Determine the (X, Y) coordinate at the center of the cell enclosing the given text.  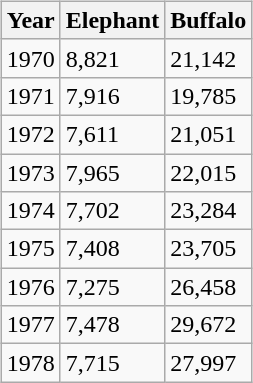
23,284 (208, 211)
1978 (30, 363)
7,702 (112, 211)
8,821 (112, 58)
22,015 (208, 173)
7,715 (112, 363)
27,997 (208, 363)
1976 (30, 287)
1977 (30, 325)
Year (30, 20)
23,705 (208, 249)
7,916 (112, 96)
1970 (30, 58)
Elephant (112, 20)
29,672 (208, 325)
Buffalo (208, 20)
7,408 (112, 249)
7,965 (112, 173)
26,458 (208, 287)
19,785 (208, 96)
1973 (30, 173)
21,051 (208, 134)
1974 (30, 211)
7,275 (112, 287)
21,142 (208, 58)
1975 (30, 249)
7,478 (112, 325)
1971 (30, 96)
7,611 (112, 134)
1972 (30, 134)
